Provide the (x, y) coordinate of the cell's center where the given text is located.  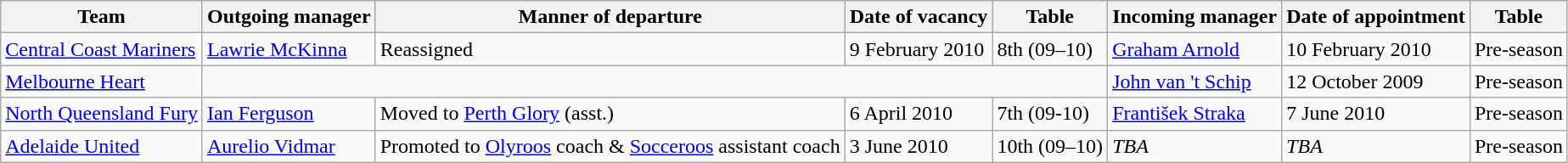
Ian Ferguson (289, 114)
Central Coast Mariners (102, 49)
12 October 2009 (1376, 81)
7th (09-10) (1050, 114)
Aurelio Vidmar (289, 146)
10 February 2010 (1376, 49)
9 February 2010 (919, 49)
Manner of departure (610, 17)
František Straka (1195, 114)
Promoted to Olyroos coach & Socceroos assistant coach (610, 146)
Date of vacancy (919, 17)
Date of appointment (1376, 17)
North Queensland Fury (102, 114)
Moved to Perth Glory (asst.) (610, 114)
Graham Arnold (1195, 49)
Adelaide United (102, 146)
6 April 2010 (919, 114)
Lawrie McKinna (289, 49)
Reassigned (610, 49)
Outgoing manager (289, 17)
7 June 2010 (1376, 114)
John van 't Schip (1195, 81)
Team (102, 17)
10th (09–10) (1050, 146)
Incoming manager (1195, 17)
Melbourne Heart (102, 81)
8th (09–10) (1050, 49)
3 June 2010 (919, 146)
